Search for the cell housing the specified text and yield its (X, Y) center coordinate. 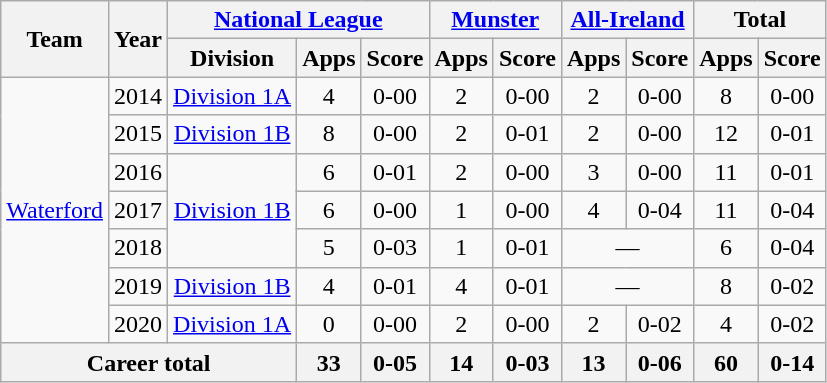
0-06 (660, 362)
Year (138, 39)
All-Ireland (627, 20)
Team (55, 39)
0-14 (792, 362)
Division (232, 58)
60 (726, 362)
12 (726, 134)
2014 (138, 96)
Munster (495, 20)
2019 (138, 286)
Total (760, 20)
2018 (138, 248)
14 (461, 362)
National League (298, 20)
Waterford (55, 210)
2016 (138, 172)
2017 (138, 210)
33 (329, 362)
2015 (138, 134)
Career total (149, 362)
13 (593, 362)
5 (329, 248)
0 (329, 324)
3 (593, 172)
2020 (138, 324)
0-05 (395, 362)
